Return the [X, Y] coordinate for the center point of the cell that contains the specified text.  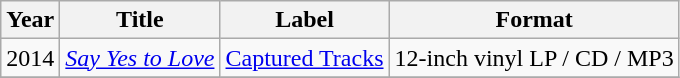
Label [304, 20]
Captured Tracks [304, 58]
2014 [30, 58]
Format [534, 20]
Say Yes to Love [140, 58]
Year [30, 20]
Title [140, 20]
12-inch vinyl LP / CD / MP3 [534, 58]
